Return the [X, Y] coordinate for the center point of the cell that contains the specified text.  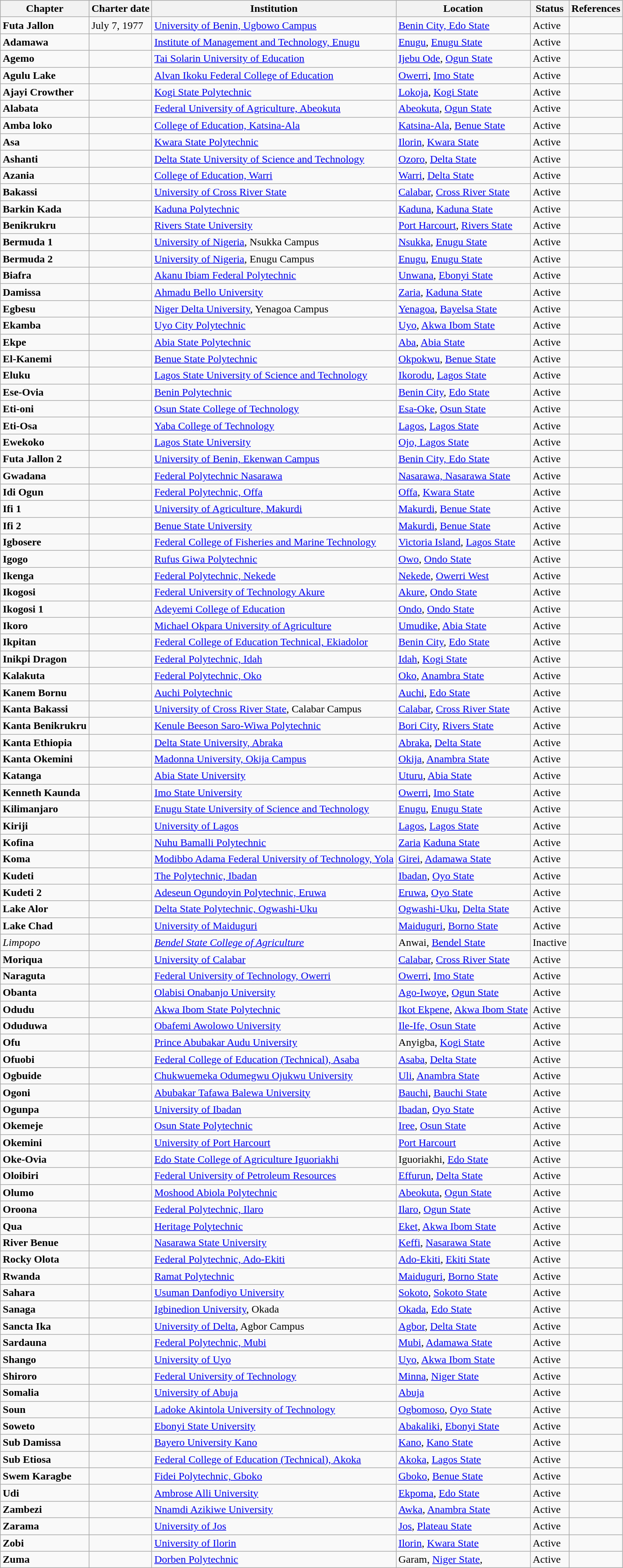
Rocky Olota [45, 1259]
Ogbuide [45, 1076]
Federal Polytechnic, Oko [274, 676]
Ese-Ovia [45, 392]
Benue State Polytechnic [274, 359]
University of Benin, Ekenwan Campus [274, 459]
Federal College of Education (Technical), Akoka [274, 1459]
Federal University of Technology Akure [274, 592]
Kano, Kano State [463, 1443]
Igogo [45, 559]
Shango [45, 1359]
Oke-Ovia [45, 1159]
Agbor, Delta State [463, 1326]
University of Maiduguri [274, 926]
Inikpi Dragon [45, 659]
Ifi 2 [45, 526]
University of Nigeria, Nsukka Campus [274, 242]
Sancta Ika [45, 1326]
Egbesu [45, 309]
Akanu Ibiam Federal Polytechnic [274, 276]
Agulu Lake [45, 75]
Sanaga [45, 1310]
Ogoni [45, 1093]
Chapter [45, 9]
Ekpe [45, 342]
Katanga [45, 776]
Ilaro, Ogun State [463, 1209]
University of Nigeria, Enugu Campus [274, 259]
Ogunpa [45, 1109]
Ago-Iwoye, Ogun State [463, 992]
Benikrukru [45, 226]
Kanta Benikrukru [45, 726]
Madonna University, Okija Campus [274, 759]
College of Education, Katsina-Ala [274, 125]
Iree, Osun State [463, 1126]
Eket, Akwa Ibom State [463, 1226]
Victoria Island, Lagos State [463, 542]
University of Abuja [274, 1393]
Owo, Ondo State [463, 559]
Idah, Kogi State [463, 659]
Ekamba [45, 326]
Zaria Kaduna State [463, 842]
Keffi, Nasarawa State [463, 1242]
Sub Damissa [45, 1443]
Abuja [463, 1393]
Oko, Anambra State [463, 676]
Sahara [45, 1293]
Ekpoma, Edo State [463, 1493]
Port Harcourt [463, 1143]
Akoka, Lagos State [463, 1459]
Moshood Abiola Polytechnic [274, 1193]
Osun State College of Technology [274, 409]
Ikpitan [45, 642]
Abia State University [274, 776]
University of Cross River State [274, 192]
Kanem Bornu [45, 692]
Ogwashi-Uku, Delta State [463, 909]
Chukwuemeka Odumegwu Ojukwu University [274, 1076]
Ramat Polytechnic [274, 1276]
Okemeje [45, 1126]
Benue State University [274, 526]
Bendel State College of Agriculture [274, 942]
Okpokwu, Benue State [463, 359]
University of Calabar [274, 959]
Abia State Polytechnic [274, 342]
Kalakuta [45, 676]
Kaduna Polytechnic [274, 209]
Esa-Oke, Osun State [463, 409]
Abraka, Delta State [463, 743]
Kilimanjaro [45, 809]
Uyo City Polytechnic [274, 326]
Federal Polytechnic, Idah [274, 659]
Bauchi, Bauchi State [463, 1093]
Ikogosi [45, 592]
Federal Polytechnic, Ado-Ekiti [274, 1259]
University of Delta, Agbor Campus [274, 1326]
Eti-oni [45, 409]
Zambezi [45, 1509]
Location [463, 9]
Eluku [45, 375]
Kudeti [45, 876]
Nuhu Bamalli Polytechnic [274, 842]
Federal University of Technology [274, 1376]
El-Kanemi [45, 359]
Tai Solarin University of Education [274, 59]
Koma [45, 859]
Swem Karagbe [45, 1476]
Delta State University, Abraka [274, 743]
Fidei Polytechnic, Gboko [274, 1476]
Institute of Management and Technology, Enugu [274, 42]
Futa Jallon [45, 25]
Modibbo Adama Federal University of Technology, Yola [274, 859]
Lake Chad [45, 926]
Zuma [45, 1560]
July 7, 1977 [120, 25]
Ikot Ekpene, Akwa Ibom State [463, 1009]
Federal University of Agriculture, Abeokuta [274, 109]
Naraguta [45, 976]
River Benue [45, 1242]
Sub Etiosa [45, 1459]
Ajayi Crowther [45, 92]
Kogi State Polytechnic [274, 92]
Ijebu Ode, Ogun State [463, 59]
Azania [45, 175]
Ofu [45, 1043]
Bermuda 1 [45, 242]
Delta State Polytechnic, Ogwashi-Uku [274, 909]
Oroona [45, 1209]
Zaria, Kaduna State [463, 292]
Rwanda [45, 1276]
Igbinedion University, Okada [274, 1310]
Nsukka, Enugu State [463, 242]
Federal Polytechnic, Ilaro [274, 1209]
Bori City, Rivers State [463, 726]
Ikogosi 1 [45, 609]
Ikenga [45, 576]
Barkin Kada [45, 209]
University of Cross River State, Calabar Campus [274, 709]
Amba loko [45, 125]
Yenagoa, Bayelsa State [463, 309]
Dorben Polytechnic [274, 1560]
Oloibiri [45, 1176]
Bayero University Kano [274, 1443]
Uli, Anambra State [463, 1076]
Umudike, Abia State [463, 626]
Edo State College of Agriculture Iguoriakhi [274, 1159]
Lagos State University [274, 442]
Biafra [45, 276]
Ewekoko [45, 442]
Limpopo [45, 942]
Eti-Osa [45, 425]
Ogbomoso, Oyo State [463, 1409]
Adamawa [45, 42]
Federal University of Petroleum Resources [274, 1176]
Niger Delta University, Yenagoa Campus [274, 309]
Warri, Delta State [463, 175]
Abakaliki, Ebonyi State [463, 1426]
Benin Polytechnic [274, 392]
Rufus Giwa Polytechnic [274, 559]
Anyigba, Kogi State [463, 1043]
Asa [45, 142]
Minna, Niger State [463, 1376]
Delta State University of Science and Technology [274, 159]
Kanta Bakassi [45, 709]
University of Ilorin [274, 1543]
Sokoto, Sokoto State [463, 1293]
University of Jos [274, 1526]
Ado-Ekiti, Ekiti State [463, 1259]
Kanta Okemini [45, 759]
Status [549, 9]
Offa, Kwara State [463, 492]
Gboko, Benue State [463, 1476]
Prince Abubakar Audu University [274, 1043]
Moriqua [45, 959]
Kenule Beeson Saro-Wiwa Polytechnic [274, 726]
Ambrose Alli University [274, 1493]
Uturu, Abia State [463, 776]
Futa Jallon 2 [45, 459]
Federal Polytechnic Nasarawa [274, 475]
Effurun, Delta State [463, 1176]
Ojo, Lagos State [463, 442]
Kanta Ethiopia [45, 743]
Agemo [45, 59]
Ladoke Akintola University of Technology [274, 1409]
Oduduwa [45, 1026]
Odudu [45, 1009]
Charter date [120, 9]
Akwa Ibom State Polytechnic [274, 1009]
Mubi, Adamawa State [463, 1343]
Zarama [45, 1526]
Kwara State Polytechnic [274, 142]
Abubakar Tafawa Balewa University [274, 1093]
Federal Polytechnic, Offa [274, 492]
Ozoro, Delta State [463, 159]
Alabata [45, 109]
Kaduna, Kaduna State [463, 209]
Federal College of Education (Technical), Asaba [274, 1059]
Ikorodu, Lagos State [463, 375]
Rivers State University [274, 226]
Nekede, Owerri West [463, 576]
References [596, 9]
Yaba College of Technology [274, 425]
Olabisi Onabanjo University [274, 992]
Ahmadu Bello University [274, 292]
Ikoro [45, 626]
Michael Okpara University of Agriculture [274, 626]
Kenneth Kaunda [45, 793]
Akure, Ondo State [463, 592]
University of Agriculture, Makurdi [274, 509]
Bermuda 2 [45, 259]
University of Benin, Ugbowo Campus [274, 25]
Usuman Danfodiyo University [274, 1293]
Lake Alor [45, 909]
Ashanti [45, 159]
Lagos State University of Science and Technology [274, 375]
The Polytechnic, Ibadan [274, 876]
Igbosere [45, 542]
Awka, Anambra State [463, 1509]
Kudeti 2 [45, 892]
Eruwa, Oyo State [463, 892]
Institution [274, 9]
Girei, Adamawa State [463, 859]
Auchi, Edo State [463, 692]
Federal Polytechnic, Mubi [274, 1343]
Unwana, Ebonyi State [463, 276]
Anwai, Bendel State [463, 942]
Nasarawa, Nasarawa State [463, 475]
Auchi Polytechnic [274, 692]
Ifi 1 [45, 509]
Olumo [45, 1193]
Port Harcourt, Rivers State [463, 226]
University of Port Harcourt [274, 1143]
University of Uyo [274, 1359]
Okada, Edo State [463, 1310]
Sardauna [45, 1343]
Jos, Plateau State [463, 1526]
Somalia [45, 1393]
Okija, Anambra State [463, 759]
Ofuobi [45, 1059]
Katsina-Ala, Benue State [463, 125]
Udi [45, 1493]
Soun [45, 1409]
Bakassi [45, 192]
Zobi [45, 1543]
Lokoja, Kogi State [463, 92]
Federal College of Fisheries and Marine Technology [274, 542]
Ondo, Ondo State [463, 609]
Qua [45, 1226]
Alvan Ikoku Federal College of Education [274, 75]
Okemini [45, 1143]
Federal College of Education Technical, Ekiadolor [274, 642]
Federal Polytechnic, Nekede [274, 576]
Kofina [45, 842]
College of Education, Warri [274, 175]
Adeyemi College of Education [274, 609]
Ebonyi State University [274, 1426]
Soweto [45, 1426]
Adeseun Ogundoyin Polytechnic, Eruwa [274, 892]
Enugu State University of Science and Technology [274, 809]
Kiriji [45, 826]
Asaba, Delta State [463, 1059]
Idi Ogun [45, 492]
Obafemi Awolowo University [274, 1026]
Garam, Niger State, [463, 1560]
Iguoriakhi, Edo State [463, 1159]
Nnamdi Azikiwe University [274, 1509]
Damissa [45, 292]
Gwadana [45, 475]
Aba, Abia State [463, 342]
University of Ibadan [274, 1109]
Nasarawa State University [274, 1242]
Federal University of Technology, Owerri [274, 976]
Imo State University [274, 793]
Heritage Polytechnic [274, 1226]
Inactive [549, 942]
University of Lagos [274, 826]
Ile-Ife, Osun State [463, 1026]
Osun State Polytechnic [274, 1126]
Obanta [45, 992]
Shiroro [45, 1376]
